Extract the [x, y] coordinate from the center of the cell holding the provided text.  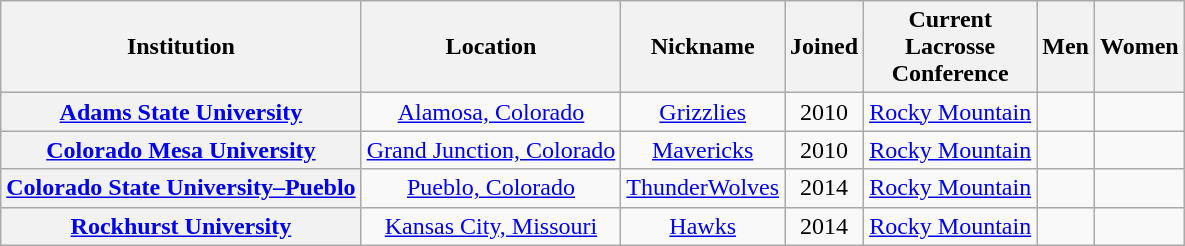
Alamosa, Colorado [491, 112]
Colorado Mesa University [181, 150]
Joined [824, 47]
Mavericks [703, 150]
Grand Junction, Colorado [491, 150]
Hawks [703, 226]
Women [1139, 47]
Pueblo, Colorado [491, 188]
Kansas City, Missouri [491, 226]
Nickname [703, 47]
Men [1066, 47]
ThunderWolves [703, 188]
Location [491, 47]
Institution [181, 47]
Rockhurst University [181, 226]
Adams State University [181, 112]
Grizzlies [703, 112]
Colorado State University–Pueblo [181, 188]
CurrentLacrosseConference [950, 47]
